Return [X, Y] of the center of cell containing provided text 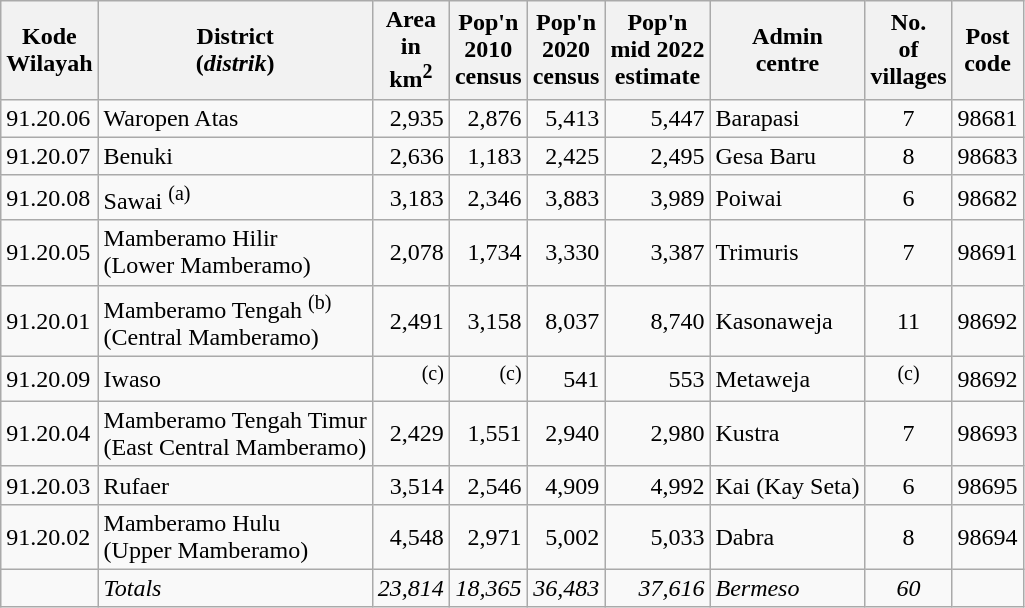
91.20.02 [50, 536]
36,483 [566, 588]
1,734 [488, 252]
3,883 [566, 198]
98691 [988, 252]
2,935 [410, 118]
Admincentre [788, 50]
Barapasi [788, 118]
2,546 [488, 485]
37,616 [658, 588]
5,447 [658, 118]
5,002 [566, 536]
Metaweja [788, 380]
No.ofvillages [908, 50]
4,548 [410, 536]
91.20.03 [50, 485]
5,413 [566, 118]
Iwaso [235, 380]
Gesa Baru [788, 156]
8,740 [658, 321]
Pop'n 2010census [488, 50]
2,876 [488, 118]
98694 [988, 536]
3,387 [658, 252]
541 [566, 380]
98695 [988, 485]
Postcode [988, 50]
98683 [988, 156]
Mamberamo Tengah (b) (Central Mamberamo) [235, 321]
2,425 [566, 156]
3,183 [410, 198]
91.20.08 [50, 198]
2,940 [566, 434]
98693 [988, 434]
23,814 [410, 588]
2,491 [410, 321]
Benuki [235, 156]
Totals [235, 588]
Waropen Atas [235, 118]
Sawai (a) [235, 198]
18,365 [488, 588]
Mamberamo Hilir (Lower Mamberamo) [235, 252]
2,078 [410, 252]
4,992 [658, 485]
2,980 [658, 434]
Pop'n 2020census [566, 50]
1,551 [488, 434]
91.20.05 [50, 252]
Trimuris [788, 252]
60 [908, 588]
3,330 [566, 252]
5,033 [658, 536]
3,989 [658, 198]
8,037 [566, 321]
District(distrik) [235, 50]
2,495 [658, 156]
Bermeso [788, 588]
Dabra [788, 536]
2,346 [488, 198]
91.20.06 [50, 118]
Rufaer [235, 485]
91.20.07 [50, 156]
Kode Wilayah [50, 50]
Mamberamo Tengah Timur (East Central Mamberamo) [235, 434]
553 [658, 380]
Poiwai [788, 198]
Kustra [788, 434]
Pop'n mid 2022estimate [658, 50]
4,909 [566, 485]
2,429 [410, 434]
2,971 [488, 536]
3,514 [410, 485]
Kai (Kay Seta) [788, 485]
91.20.04 [50, 434]
Areainkm2 [410, 50]
98682 [988, 198]
1,183 [488, 156]
3,158 [488, 321]
91.20.09 [50, 380]
2,636 [410, 156]
Mamberamo Hulu (Upper Mamberamo) [235, 536]
98681 [988, 118]
Kasonaweja [788, 321]
91.20.01 [50, 321]
11 [908, 321]
